From the cell containing the given text, extract its center point as (x, y) coordinate. 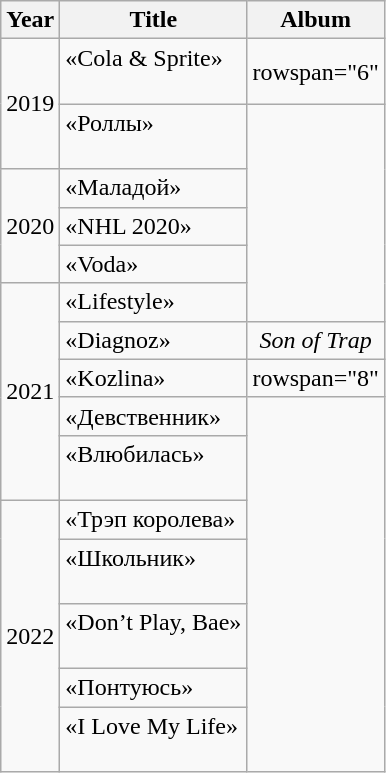
2020 (30, 226)
«Diagnoz» (154, 340)
«Влюбилась» (154, 468)
«NHL 2020» (154, 226)
«Школьник» (154, 570)
«I Love My Life» (154, 740)
2022 (30, 636)
«Don’t Play, Bae» (154, 636)
«Cola & Sprite» (154, 72)
Son of Trap (316, 340)
«Роллы» (154, 136)
«Маладой» (154, 188)
2021 (30, 392)
Album (316, 20)
«Lifestyle» (154, 302)
«Трэп королева» (154, 519)
Title (154, 20)
rowspan="8" (316, 378)
Year (30, 20)
«Девственник» (154, 416)
«Voda» (154, 264)
rowspan="6" (316, 72)
«Kozlina» (154, 378)
«Понтуюсь» (154, 688)
2019 (30, 104)
